Scan for the cell matching the given text and deliver its [x, y] coordinate at center. 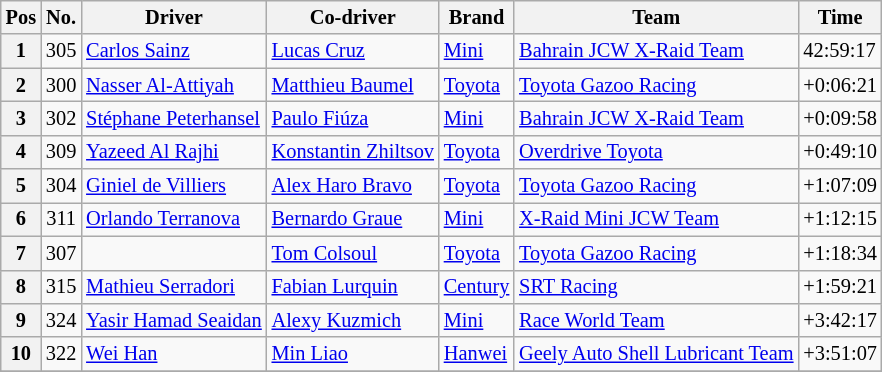
Alexy Kuzmich [353, 320]
No. [61, 17]
2 [21, 85]
Century [476, 287]
Time [840, 17]
Hanwei [476, 354]
304 [61, 186]
Giniel de Villiers [174, 186]
309 [61, 152]
Paulo Fiúza [353, 118]
9 [21, 320]
302 [61, 118]
Fabian Lurquin [353, 287]
Alex Haro Bravo [353, 186]
307 [61, 253]
315 [61, 287]
Brand [476, 17]
4 [21, 152]
+0:06:21 [840, 85]
Nasser Al-Attiyah [174, 85]
+0:09:58 [840, 118]
6 [21, 219]
+0:49:10 [840, 152]
Race World Team [656, 320]
Stéphane Peterhansel [174, 118]
5 [21, 186]
Co-driver [353, 17]
+1:18:34 [840, 253]
Lucas Cruz [353, 51]
+3:51:07 [840, 354]
Overdrive Toyota [656, 152]
Carlos Sainz [174, 51]
Yasir Hamad Seaidan [174, 320]
Konstantin Zhiltsov [353, 152]
SRT Racing [656, 287]
Driver [174, 17]
42:59:17 [840, 51]
8 [21, 287]
Tom Colsoul [353, 253]
Matthieu Baumel [353, 85]
Pos [21, 17]
10 [21, 354]
X-Raid Mini JCW Team [656, 219]
Min Liao [353, 354]
Wei Han [174, 354]
305 [61, 51]
1 [21, 51]
Bernardo Graue [353, 219]
Team [656, 17]
3 [21, 118]
Geely Auto Shell Lubricant Team [656, 354]
Orlando Terranova [174, 219]
324 [61, 320]
322 [61, 354]
7 [21, 253]
+1:07:09 [840, 186]
+1:12:15 [840, 219]
+3:42:17 [840, 320]
311 [61, 219]
Yazeed Al Rajhi [174, 152]
+1:59:21 [840, 287]
300 [61, 85]
Mathieu Serradori [174, 287]
